Output the (X, Y) coordinate of the center of the cell containing the given text.  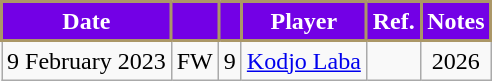
Notes (456, 22)
Date (87, 22)
FW (194, 60)
9 February 2023 (87, 60)
Kodjo Laba (304, 60)
Ref. (394, 22)
9 (230, 60)
2026 (456, 60)
Player (304, 22)
